Capture the cell that displays the provided text and extract its [X, Y] central coordinate. 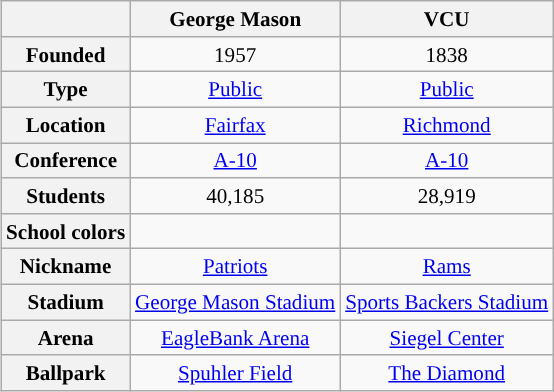
George Mason Stadium [235, 302]
Founded [66, 54]
The Diamond [446, 372]
Arena [66, 338]
28,919 [446, 196]
Fairfax [235, 124]
VCU [446, 18]
Type [66, 90]
1957 [235, 54]
Conference [66, 160]
Richmond [446, 124]
1838 [446, 54]
Location [66, 124]
School colors [66, 230]
EagleBank Arena [235, 338]
Sports Backers Stadium [446, 302]
Patriots [235, 266]
Students [66, 196]
40,185 [235, 196]
Nickname [66, 266]
Stadium [66, 302]
George Mason [235, 18]
Rams [446, 266]
Ballpark [66, 372]
Siegel Center [446, 338]
Spuhler Field [235, 372]
